Return [X, Y] of the center of cell containing provided text 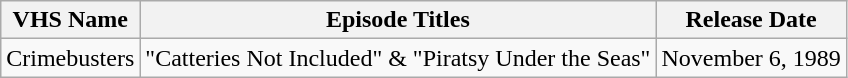
Episode Titles [398, 20]
VHS Name [70, 20]
Release Date [751, 20]
Crimebusters [70, 58]
"Catteries Not Included" & "Piratsy Under the Seas" [398, 58]
November 6, 1989 [751, 58]
